Identify which cell holds the provided text, then report its (X, Y) central coordinate. 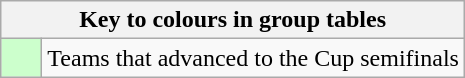
Teams that advanced to the Cup semifinals (254, 58)
Key to colours in group tables (233, 20)
